Determine the [x, y] coordinate at the center of the cell enclosing the given text.  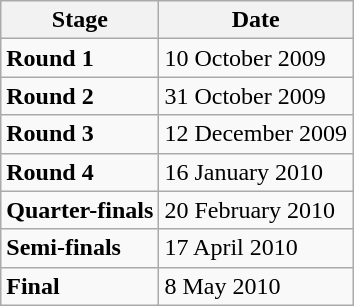
Round 3 [80, 134]
Date [256, 20]
Round 2 [80, 96]
17 April 2010 [256, 248]
20 February 2010 [256, 210]
Round 1 [80, 58]
Final [80, 286]
12 December 2009 [256, 134]
31 October 2009 [256, 96]
Semi-finals [80, 248]
8 May 2010 [256, 286]
10 October 2009 [256, 58]
Quarter-finals [80, 210]
Stage [80, 20]
16 January 2010 [256, 172]
Round 4 [80, 172]
